Identify which cell holds the provided text, then report its [X, Y] central coordinate. 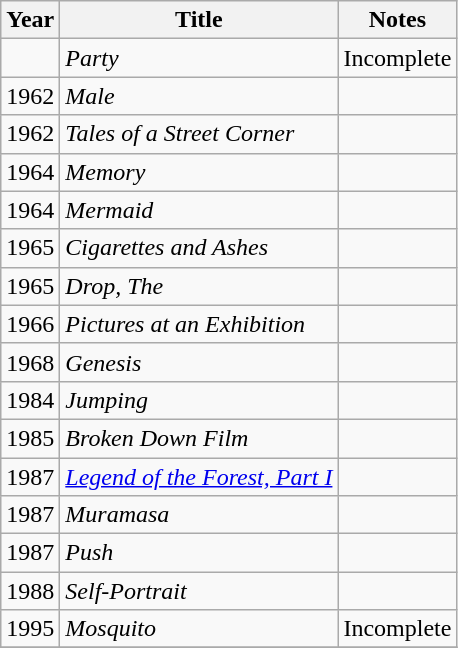
Memory [199, 172]
Jumping [199, 400]
Title [199, 20]
Mermaid [199, 210]
1988 [30, 591]
Cigarettes and Ashes [199, 248]
Genesis [199, 362]
1968 [30, 362]
Push [199, 553]
Party [199, 58]
Legend of the Forest, Part I [199, 477]
Pictures at an Exhibition [199, 324]
1985 [30, 438]
Muramasa [199, 515]
Year [30, 20]
Self-Portrait [199, 591]
Broken Down Film [199, 438]
1966 [30, 324]
Notes [398, 20]
1995 [30, 629]
Tales of a Street Corner [199, 134]
Drop, The [199, 286]
Mosquito [199, 629]
1984 [30, 400]
Male [199, 96]
